Return the [X, Y] coordinate for the center point of the cell that contains the specified text.  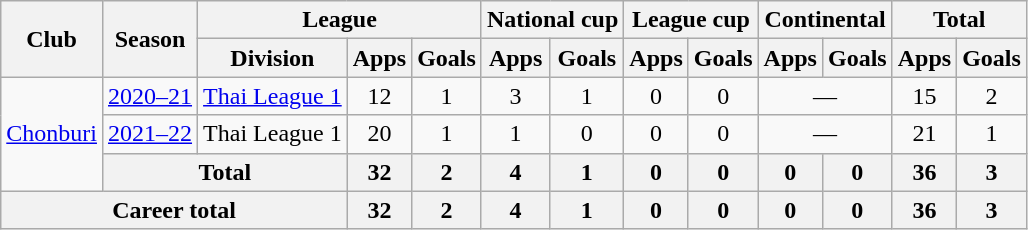
Continental [825, 20]
Club [52, 39]
2020–21 [150, 96]
League [340, 20]
Career total [174, 210]
Chonburi [52, 134]
Season [150, 39]
Division [273, 58]
20 [379, 134]
League cup [691, 20]
15 [924, 96]
12 [379, 96]
21 [924, 134]
2021–22 [150, 134]
National cup [552, 20]
